Scan for the cell matching the given text and deliver its (x, y) coordinate at center. 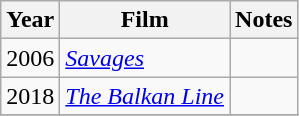
Year (30, 20)
2018 (30, 96)
Film (145, 20)
Notes (264, 20)
2006 (30, 58)
The Balkan Line (145, 96)
Savages (145, 58)
